For the text-containing cell, return its midpoint in (x, y) coordinate format. 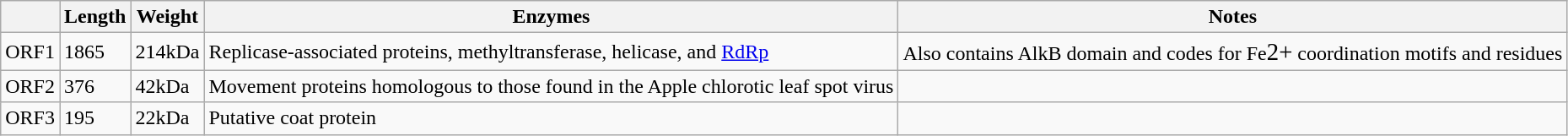
Putative coat protein (552, 118)
22kDa (167, 118)
Notes (1233, 17)
Also contains AlkB domain and codes for Fe2+ coordination motifs and residues (1233, 52)
ORF1 (30, 52)
Weight (167, 17)
ORF3 (30, 118)
Movement proteins homologous to those found in the Apple chlorotic leaf spot virus (552, 86)
Length (94, 17)
ORF2 (30, 86)
Replicase-associated proteins, methyltransferase, helicase, and RdRp (552, 52)
Enzymes (552, 17)
195 (94, 118)
376 (94, 86)
1865 (94, 52)
42kDa (167, 86)
214kDa (167, 52)
